Return (x, y) of the center of cell containing provided text 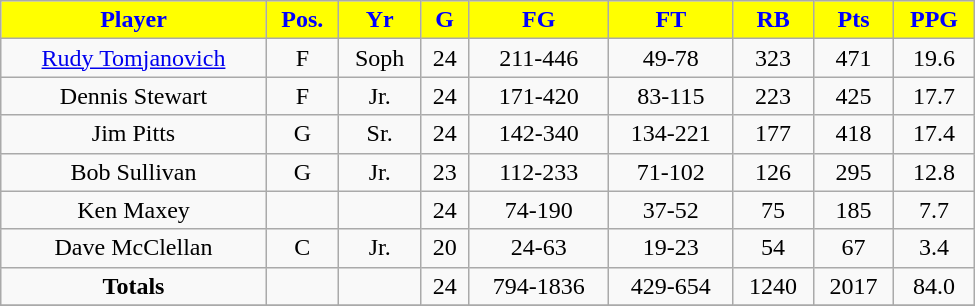
Soph (379, 58)
19-23 (671, 248)
295 (853, 172)
171-420 (539, 96)
20 (445, 248)
74-190 (539, 210)
Sr. (379, 134)
RB (773, 20)
471 (853, 58)
17.4 (934, 134)
2017 (853, 286)
185 (853, 210)
112-233 (539, 172)
177 (773, 134)
Dennis Stewart (134, 96)
24-63 (539, 248)
1240 (773, 286)
425 (853, 96)
Totals (134, 286)
142-340 (539, 134)
418 (853, 134)
Ken Maxey (134, 210)
84.0 (934, 286)
23 (445, 172)
Pos. (302, 20)
Bob Sullivan (134, 172)
83-115 (671, 96)
211-446 (539, 58)
Rudy Tomjanovich (134, 58)
Pts (853, 20)
3.4 (934, 248)
17.7 (934, 96)
Yr (379, 20)
134-221 (671, 134)
C (302, 248)
67 (853, 248)
FT (671, 20)
49-78 (671, 58)
7.7 (934, 210)
126 (773, 172)
75 (773, 210)
429-654 (671, 286)
12.8 (934, 172)
323 (773, 58)
37-52 (671, 210)
54 (773, 248)
Jim Pitts (134, 134)
Player (134, 20)
794-1836 (539, 286)
19.6 (934, 58)
Dave McClellan (134, 248)
71-102 (671, 172)
FG (539, 20)
PPG (934, 20)
223 (773, 96)
